Detect which cell encompasses the target text, then output its [X, Y] center coordinate. 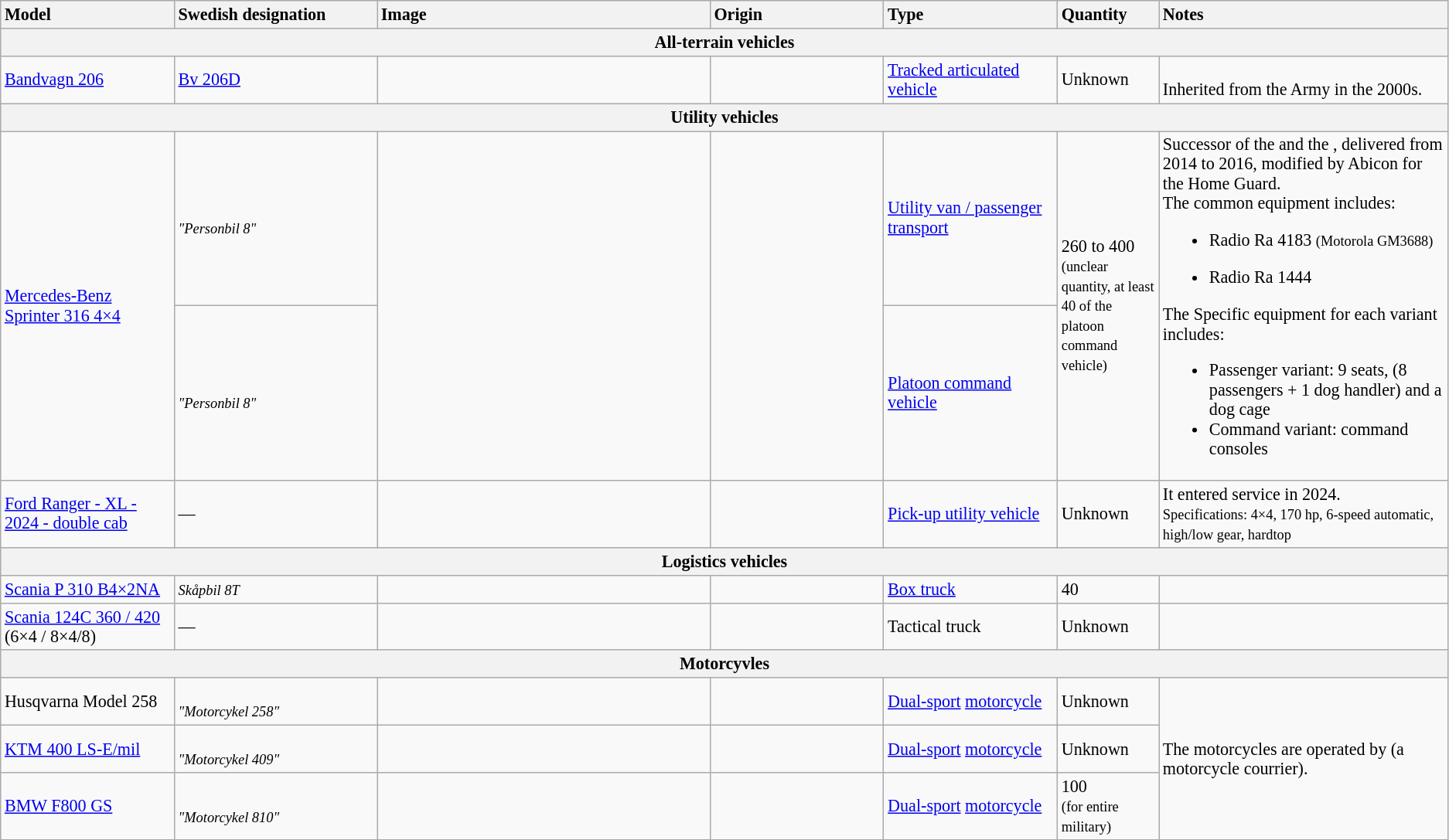
100(for entire military) [1109, 807]
260 to 400(unclear quantity, at least 40 of the platoon command vehicle) [1109, 305]
"Motorcykel 258" [275, 702]
BMW F800 GS [88, 807]
The motorcycles are operated by (a motorcycle courrier). [1304, 759]
Tactical truck [971, 626]
Platoon command vehicle [971, 393]
Notes [1304, 14]
Pick-up utility vehicle [971, 513]
KTM 400 LS-E/mil [88, 748]
Box truck [971, 589]
Motorcyvles [724, 664]
"Motorcykel 810" [275, 807]
"Motorcykel 409" [275, 748]
It entered service in 2024.Specifications: 4×4, 170 hp, 6-speed automatic, high/low gear, hardtop [1304, 513]
Swedish designation [275, 14]
Utility vehicles [724, 117]
Quantity [1109, 14]
Bv 206D [275, 79]
Inherited from the Army in the 2000s. [1304, 79]
Mercedes-Benz Sprinter 316 4×4 [88, 305]
Ford Ranger - XL - 2024 - double cab [88, 513]
Origin [796, 14]
Model [88, 14]
Logistics vehicles [724, 561]
All-terrain vehicles [724, 42]
Skåpbil 8T [275, 589]
Scania 124C 360 / 420 (6×4 / 8×4/8) [88, 626]
Type [971, 14]
Utility van / passenger transport [971, 218]
Bandvagn 206 [88, 79]
40 [1109, 589]
Husqvarna Model 258 [88, 702]
Scania P 310 B4×2NA [88, 589]
Image [544, 14]
Tracked articulated vehicle [971, 79]
